Extract the (X, Y) coordinate from the center of the cell holding the provided text.  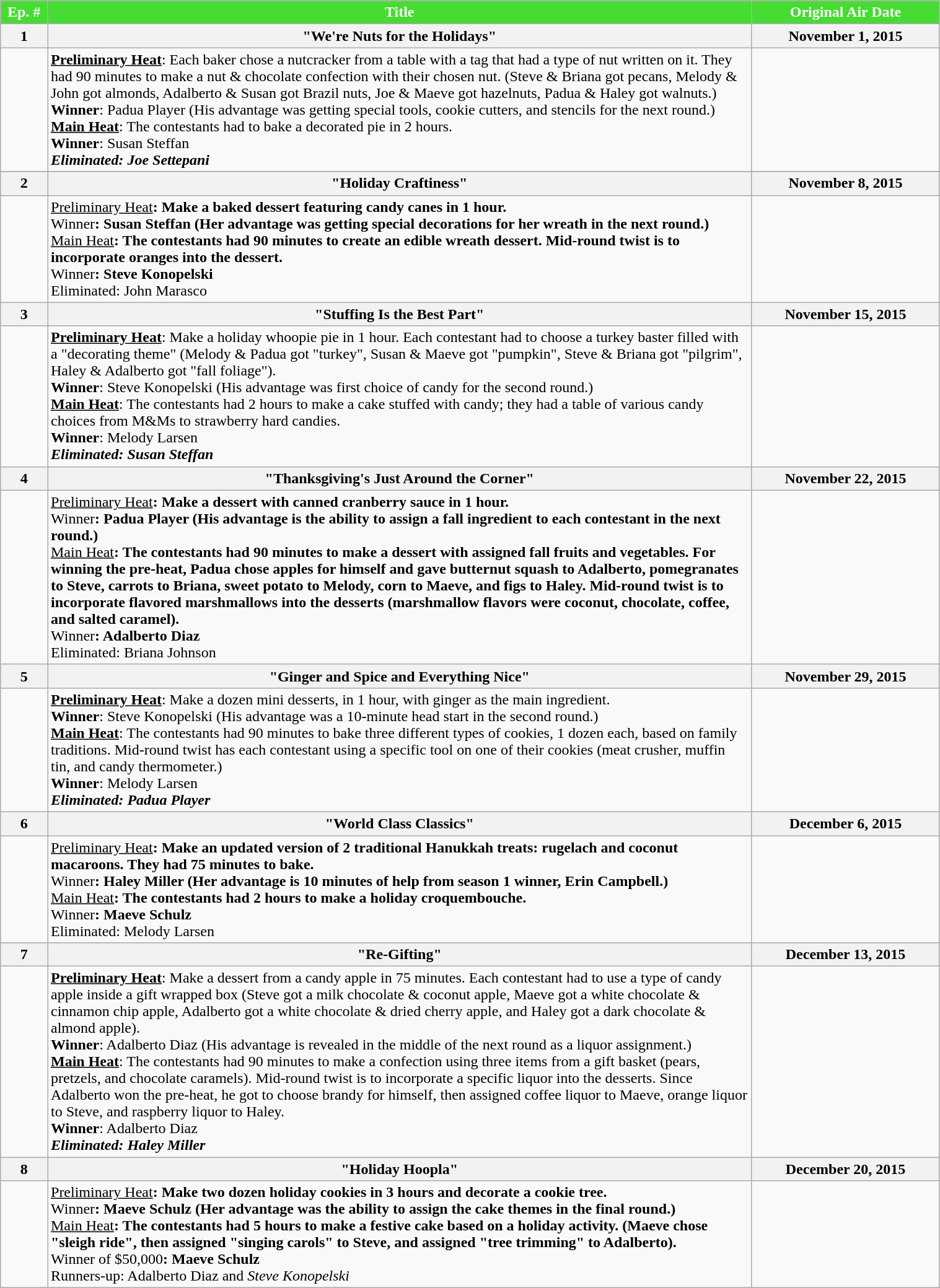
6 (24, 823)
December 13, 2015 (845, 955)
"We're Nuts for the Holidays" (399, 36)
"Holiday Craftiness" (399, 183)
3 (24, 314)
November 15, 2015 (845, 314)
2 (24, 183)
"Stuffing Is the Best Part" (399, 314)
November 1, 2015 (845, 36)
7 (24, 955)
Title (399, 12)
"Thanksgiving's Just Around the Corner" (399, 478)
"World Class Classics" (399, 823)
November 22, 2015 (845, 478)
"Ginger and Spice and Everything Nice" (399, 676)
8 (24, 1169)
December 20, 2015 (845, 1169)
5 (24, 676)
"Holiday Hoopla" (399, 1169)
4 (24, 478)
Ep. # (24, 12)
November 8, 2015 (845, 183)
Original Air Date (845, 12)
November 29, 2015 (845, 676)
December 6, 2015 (845, 823)
1 (24, 36)
"Re-Gifting" (399, 955)
